Extract the [x, y] coordinate from the center of the cell holding the provided text.  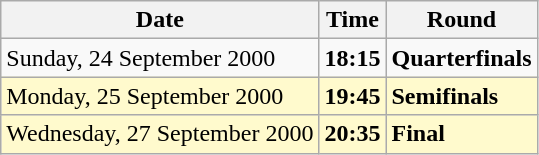
Round [462, 20]
Quarterfinals [462, 58]
Wednesday, 27 September 2000 [160, 134]
18:15 [352, 58]
Final [462, 134]
Time [352, 20]
Semifinals [462, 96]
Monday, 25 September 2000 [160, 96]
19:45 [352, 96]
Date [160, 20]
20:35 [352, 134]
Sunday, 24 September 2000 [160, 58]
